Locate the cell with the specified text and output its (X, Y) center coordinate. 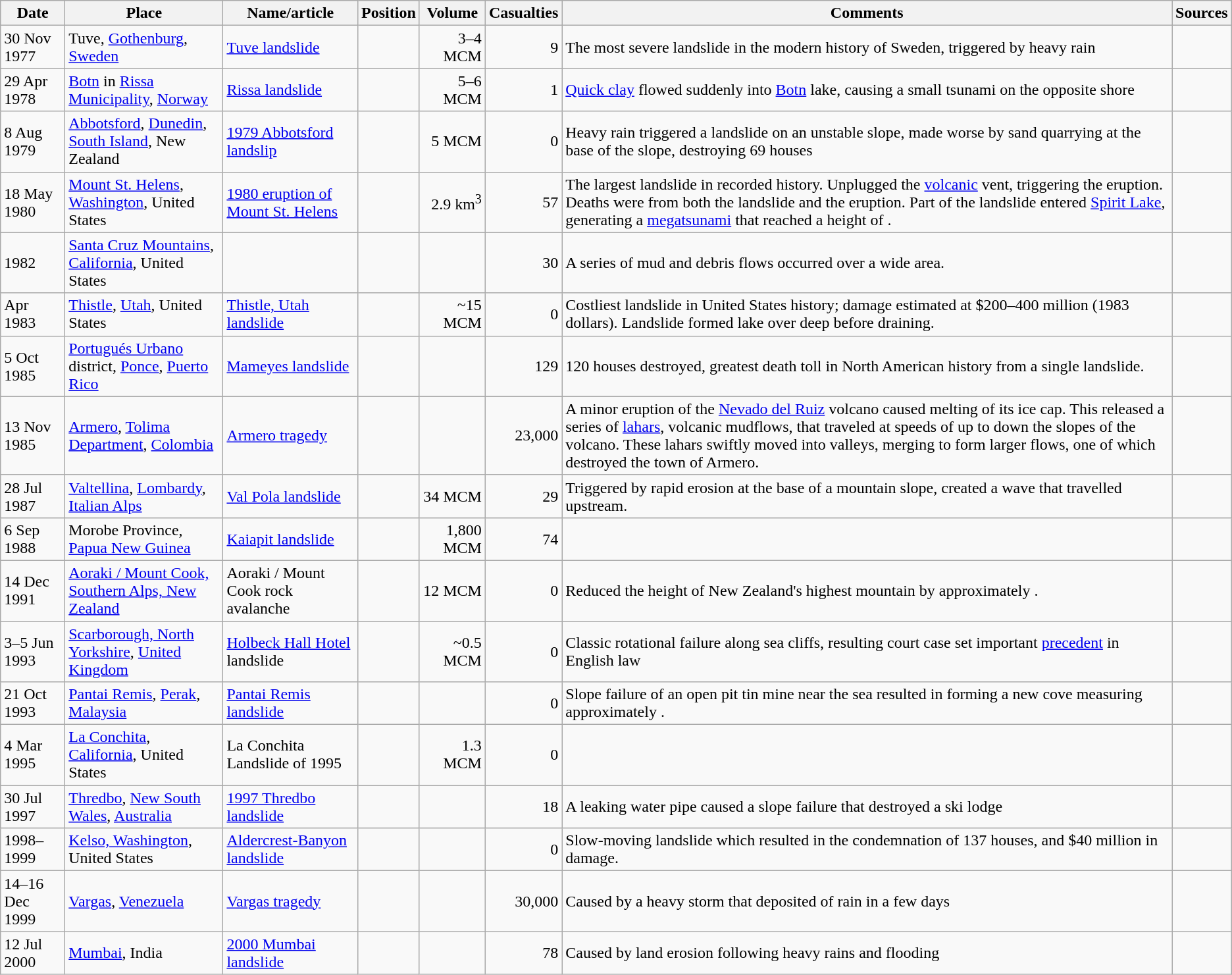
1997 Thredbo landslide (291, 807)
Volume (452, 13)
6 Sep 1988 (33, 539)
Position (389, 13)
1980 eruption of Mount St. Helens (291, 202)
Armero tragedy (291, 436)
29 (523, 496)
Slow-moving landslide which resulted in the condemnation of 137 houses, and $40 million in damage. (867, 849)
5–6 MCM (452, 90)
Mount St. Helens, Washington, United States (144, 202)
Portugués Urbano district, Ponce, Puerto Rico (144, 366)
Santa Cruz Mountains, California, United States (144, 263)
Comments (867, 13)
Abbotsford, Dunedin, South Island, New Zealand (144, 142)
Slope failure of an open pit tin mine near the sea resulted in forming a new cove measuring approximately . (867, 703)
Mumbai, India (144, 953)
9 (523, 47)
Triggered by rapid erosion at the base of a mountain slope, created a wave that travelled upstream. (867, 496)
Vargas, Venezuela (144, 901)
Name/article (291, 13)
La Conchita Landslide of 1995 (291, 755)
30 Jul 1997 (33, 807)
12 Jul 2000 (33, 953)
29 Apr 1978 (33, 90)
1 (523, 90)
The most severe landslide in the modern history of Sweden, triggered by heavy rain (867, 47)
Caused by a heavy storm that deposited of rain in a few days (867, 901)
Botn in Rissa Municipality, Norway (144, 90)
Pantai Remis landslide (291, 703)
Val Pola landslide (291, 496)
21 Oct 1993 (33, 703)
Holbeck Hall Hotel landslide (291, 652)
23,000 (523, 436)
30,000 (523, 901)
1979 Abbotsford landslip (291, 142)
~15 MCM (452, 315)
Thredbo, New South Wales, Australia (144, 807)
Costliest landslide in United States history; damage estimated at $200–400 million (1983 dollars). Landslide formed lake over deep before draining. (867, 315)
Casualties (523, 13)
Classic rotational failure along sea cliffs, resulting court case set important precedent in English law (867, 652)
Mameyes landslide (291, 366)
Aoraki / Mount Cook, Southern Alps, New Zealand (144, 591)
Tuve, Gothenburg, Sweden (144, 47)
Kelso, Washington, United States (144, 849)
129 (523, 366)
28 Jul 1987 (33, 496)
13 Nov 1985 (33, 436)
Scarborough, North Yorkshire, United Kingdom (144, 652)
5 Oct 1985 (33, 366)
Caused by land erosion following heavy rains and flooding (867, 953)
Date (33, 13)
Vargas tragedy (291, 901)
~0.5 MCM (452, 652)
Thistle, Utah landslide (291, 315)
1982 (33, 263)
Kaiapit landslide (291, 539)
Apr 1983 (33, 315)
Tuve landslide (291, 47)
Sources (1202, 13)
78 (523, 953)
Valtellina, Lombardy, Italian Alps (144, 496)
18 (523, 807)
La Conchita, California, United States (144, 755)
Place (144, 13)
18 May 1980 (33, 202)
5 MCM (452, 142)
Thistle, Utah, United States (144, 315)
30 Nov 1977 (33, 47)
2000 Mumbai landslide (291, 953)
12 MCM (452, 591)
Aldercrest-Banyon landslide (291, 849)
Heavy rain triggered a landslide on an unstable slope, made worse by sand quarrying at the base of the slope, destroying 69 houses (867, 142)
Armero, Tolima Department, Colombia (144, 436)
14–16 Dec 1999 (33, 901)
Morobe Province, Papua New Guinea (144, 539)
8 Aug 1979 (33, 142)
1998–1999 (33, 849)
Rissa landslide (291, 90)
A series of mud and debris flows occurred over a wide area. (867, 263)
1,800 MCM (452, 539)
2.9 km3 (452, 202)
Pantai Remis, Perak, Malaysia (144, 703)
Reduced the height of New Zealand's highest mountain by approximately . (867, 591)
3–4 MCM (452, 47)
120 houses destroyed, greatest death toll in North American history from a single landslide. (867, 366)
Quick clay flowed suddenly into Botn lake, causing a small tsunami on the opposite shore (867, 90)
30 (523, 263)
A leaking water pipe caused a slope failure that destroyed a ski lodge (867, 807)
57 (523, 202)
74 (523, 539)
Aoraki / Mount Cook rock avalanche (291, 591)
4 Mar 1995 (33, 755)
3–5 Jun 1993 (33, 652)
34 MCM (452, 496)
14 Dec 1991 (33, 591)
1.3 MCM (452, 755)
